Provide the (X, Y) coordinate of the cell's center where the given text is located.  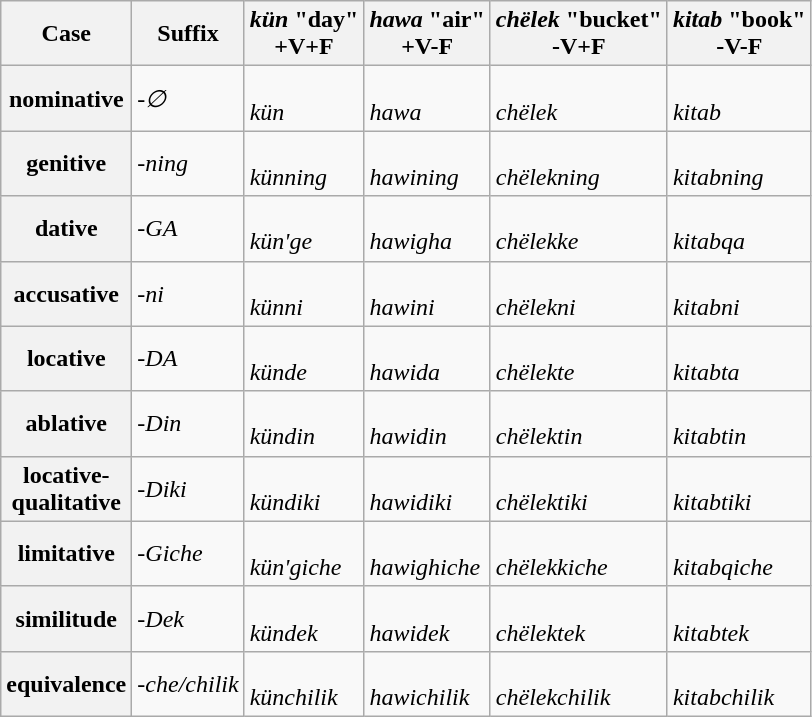
kitabqa (739, 228)
hawini (427, 294)
genitive (66, 164)
kitabta (739, 358)
hawa "air"+V-F (427, 34)
locative (66, 358)
hawichilik (427, 684)
-GA (188, 228)
kitabqiche (739, 554)
ablative (66, 424)
chëlektin (578, 424)
hawidiki (427, 488)
-che/chilik (188, 684)
hawighiche (427, 554)
kündek (304, 618)
-ning (188, 164)
künni (304, 294)
hawidek (427, 618)
künning (304, 164)
similitude (66, 618)
-∅ (188, 98)
hawidin (427, 424)
equivalence (66, 684)
chëlekke (578, 228)
-Dek (188, 618)
chëlektiki (578, 488)
kitabtin (739, 424)
Suffix (188, 34)
limitative (66, 554)
kün'ge (304, 228)
kitabni (739, 294)
accusative (66, 294)
chëlekning (578, 164)
kitabtek (739, 618)
künde (304, 358)
chëlek "bucket"-V+F (578, 34)
chëlektek (578, 618)
kitab "book"-V-F (739, 34)
kün "day"+V+F (304, 34)
chëlekte (578, 358)
hawa (427, 98)
kün (304, 98)
kitabning (739, 164)
-DA (188, 358)
chëlek (578, 98)
dative (66, 228)
-ni (188, 294)
kün'giche (304, 554)
kitab (739, 98)
kitabchilik (739, 684)
-Din (188, 424)
hawigha (427, 228)
Case (66, 34)
hawida (427, 358)
-Diki (188, 488)
künchilik (304, 684)
locative-qualitative (66, 488)
chëlekni (578, 294)
nominative (66, 98)
-Giche (188, 554)
kitabtiki (739, 488)
hawining (427, 164)
kündiki (304, 488)
chëlekkiche (578, 554)
kündin (304, 424)
chëlekchilik (578, 684)
